Capture the cell that displays the provided text and extract its [x, y] central coordinate. 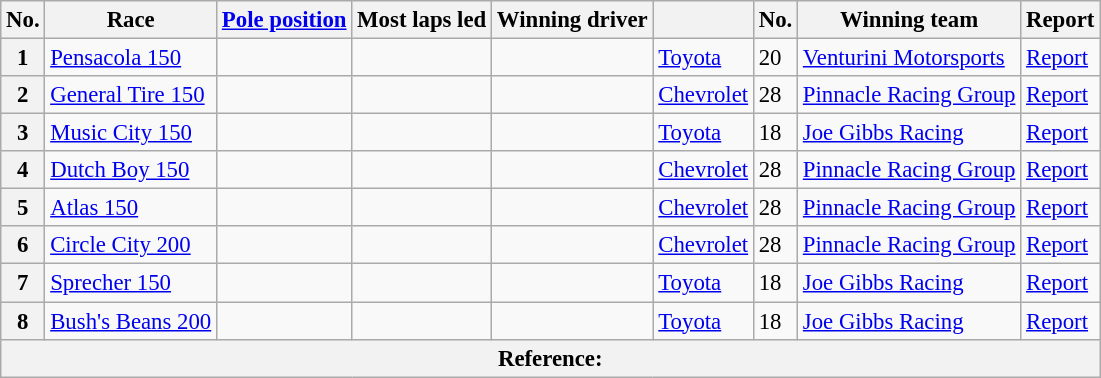
Winning driver [572, 20]
6 [23, 245]
2 [23, 95]
Pensacola 150 [131, 58]
Circle City 200 [131, 245]
Bush's Beans 200 [131, 321]
Dutch Boy 150 [131, 170]
4 [23, 170]
Most laps led [422, 20]
Reference: [550, 358]
3 [23, 133]
20 [775, 58]
Venturini Motorsports [910, 58]
8 [23, 321]
Winning team [910, 20]
Music City 150 [131, 133]
1 [23, 58]
Pole position [284, 20]
Race [131, 20]
7 [23, 283]
Atlas 150 [131, 208]
General Tire 150 [131, 95]
5 [23, 208]
Sprecher 150 [131, 283]
